Extract the [x, y] coordinate from the center of the cell holding the provided text.  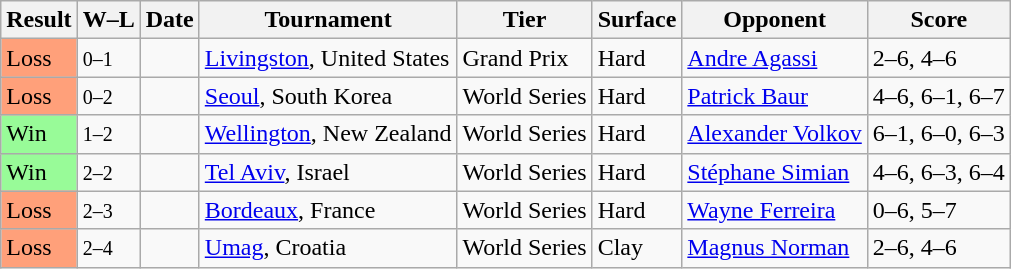
1–2 [108, 134]
Date [170, 20]
Andre Agassi [774, 58]
6–1, 6–0, 6–3 [938, 134]
Livingston, United States [328, 58]
Grand Prix [524, 58]
0–1 [108, 58]
Magnus Norman [774, 248]
Clay [637, 248]
Patrick Baur [774, 96]
Alexander Volkov [774, 134]
0–2 [108, 96]
4–6, 6–1, 6–7 [938, 96]
0–6, 5–7 [938, 210]
Stéphane Simian [774, 172]
2–2 [108, 172]
Wayne Ferreira [774, 210]
Seoul, South Korea [328, 96]
4–6, 6–3, 6–4 [938, 172]
Opponent [774, 20]
2–4 [108, 248]
Bordeaux, France [328, 210]
Score [938, 20]
Result [39, 20]
Tier [524, 20]
2–3 [108, 210]
Tel Aviv, Israel [328, 172]
Surface [637, 20]
Umag, Croatia [328, 248]
Tournament [328, 20]
Wellington, New Zealand [328, 134]
W–L [108, 20]
